Search for the cell housing the specified text and yield its (x, y) center coordinate. 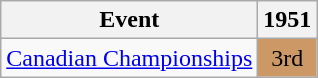
Canadian Championships (130, 58)
1951 (288, 20)
3rd (288, 58)
Event (130, 20)
